Detect which cell encompasses the target text, then output its (X, Y) center coordinate. 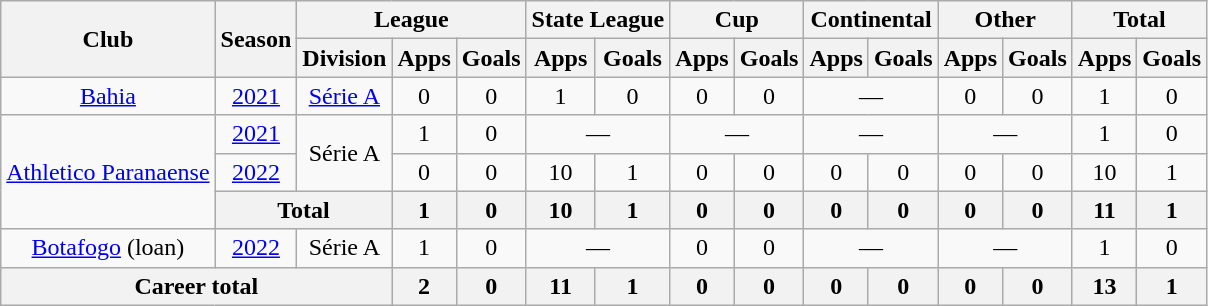
League (412, 20)
Cup (737, 20)
State League (598, 20)
Botafogo (loan) (108, 248)
Other (1005, 20)
13 (1104, 286)
2 (424, 286)
Career total (196, 286)
Division (344, 58)
Club (108, 39)
Continental (871, 20)
Bahia (108, 96)
Athletico Paranaense (108, 172)
Season (256, 39)
